Locate the cell with the specified text and output its [X, Y] center coordinate. 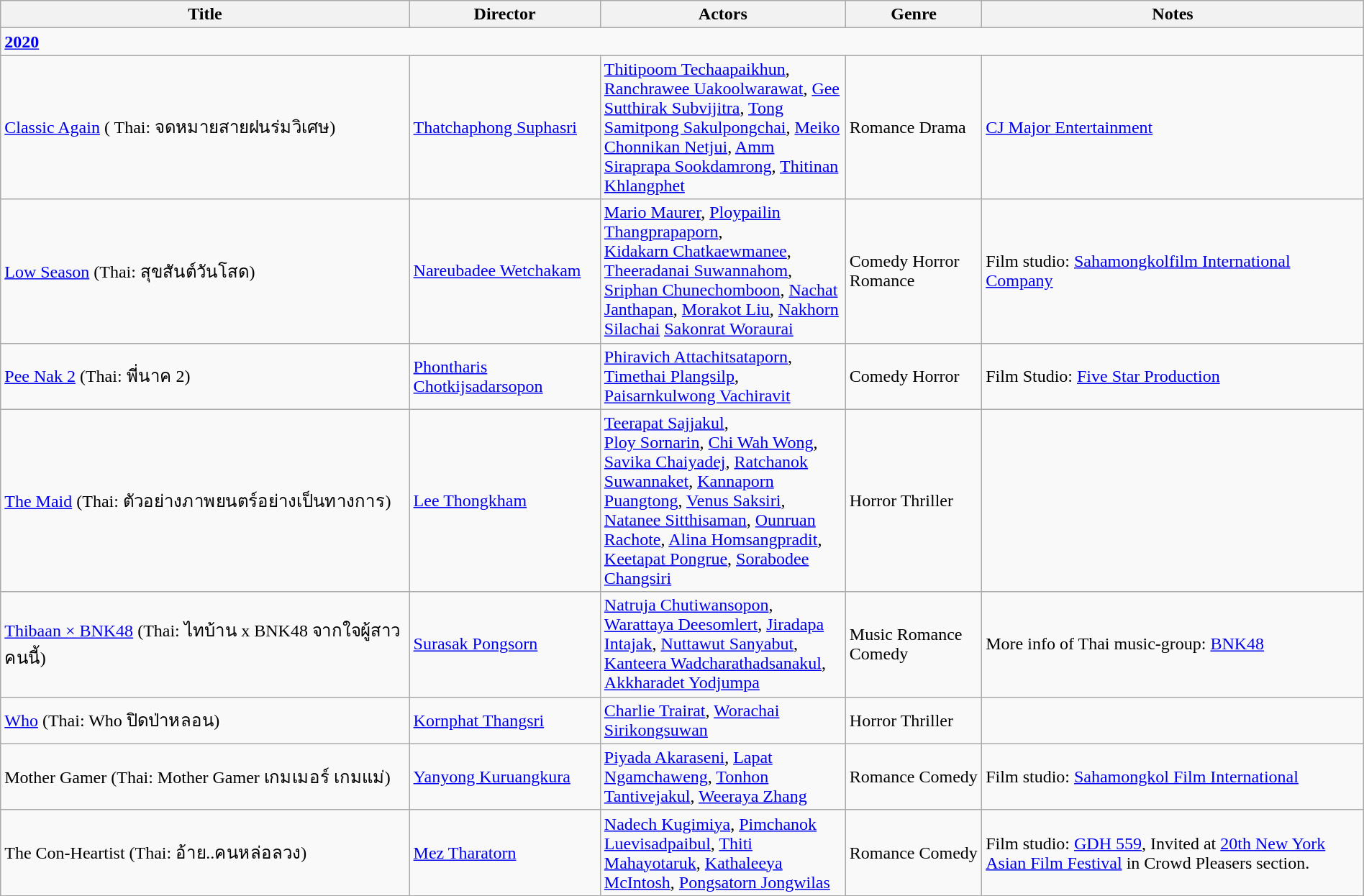
Director [505, 14]
Mez Tharatorn [505, 853]
CJ Major Entertainment [1173, 127]
Pee Nak 2 (Thai: พี่นาค 2) [205, 376]
Thibaan × BNK48 (Thai: ไทบ้าน x BNK48 จากใจผู้สาวคนนี้) [205, 644]
Kornphat Thangsri [505, 721]
Title [205, 14]
Who (Thai: Who ปิดป่าหลอน) [205, 721]
Piyada Akaraseni, Lapat Ngamchaweng, Tonhon Tantivejakul, Weeraya Zhang [722, 777]
Phiravich Attachitsataporn, Timethai Plangsilp, Paisarnkulwong Vachiravit [722, 376]
The Con-Heartist (Thai: อ้าย..คนหล่อลวง) [205, 853]
Nareubadee Wetchakam [505, 271]
Film Studio: Five Star Production [1173, 376]
Genre [914, 14]
Lee Thongkham [505, 500]
Romance Drama [914, 127]
The Maid (Thai: ตัวอย่างภาพยนตร์อย่างเป็นทางการ) [205, 500]
Comedy Horror Romance [914, 271]
Film studio: Sahamongkolfilm International Company [1173, 271]
Phontharis Chotkijsadarsopon [505, 376]
Thatchaphong Suphasri [505, 127]
Charlie Trairat, Worachai Sirikongsuwan [722, 721]
Notes [1173, 14]
Nadech Kugimiya, Pimchanok Luevisadpaibul, Thiti Mahayotaruk, Kathaleeya McIntosh, Pongsatorn Jongwilas [722, 853]
Actors [722, 14]
Film studio: GDH 559, Invited at 20th New York Asian Film Festival in Crowd Pleasers section. [1173, 853]
Low Season (Thai: สุขสันต์วันโสด) [205, 271]
2020 [682, 42]
More info of Thai music-group: BNK48 [1173, 644]
Classic Again ( Thai: จดหมายสายฝนร่มวิเศษ) [205, 127]
Natruja Chutiwansopon, Warattaya Deesomlert, Jiradapa Intajak, Nuttawut Sanyabut, Kanteera Wadcharathadsanakul, Akkharadet Yodjumpa [722, 644]
Surasak Pongsorn [505, 644]
Yanyong Kuruangkura [505, 777]
Mother Gamer (Thai: Mother Gamer เกมเมอร์ เกมแม่) [205, 777]
Music Romance Comedy [914, 644]
Comedy Horror [914, 376]
Film studio: Sahamongkol Film International [1173, 777]
